Scan for the cell matching the given text and deliver its (x, y) coordinate at center. 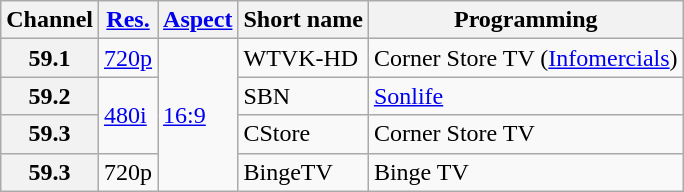
16:9 (198, 115)
Corner Store TV (Infomercials) (526, 58)
WTVK-HD (303, 58)
SBN (303, 96)
Aspect (198, 20)
480i (128, 115)
Corner Store TV (526, 134)
59.2 (50, 96)
59.1 (50, 58)
Binge TV (526, 172)
Programming (526, 20)
Channel (50, 20)
Sonlife (526, 96)
Short name (303, 20)
BingeTV (303, 172)
CStore (303, 134)
Res. (128, 20)
